Identify which cell holds the provided text, then report its (x, y) central coordinate. 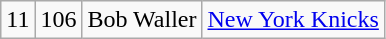
11 (18, 20)
New York Knicks (293, 20)
106 (58, 20)
Bob Waller (142, 20)
